Identify which cell holds the provided text, then report its (X, Y) central coordinate. 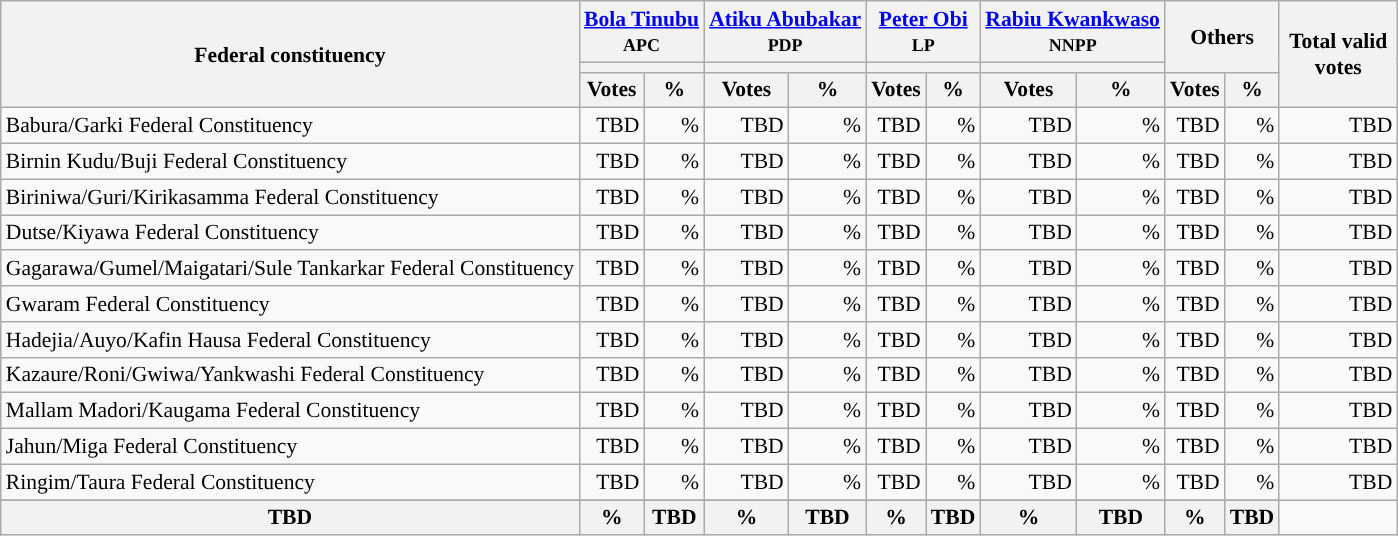
Rabiu KwankwasoNNPP (1072, 32)
Peter ObiLP (923, 32)
Hadejia/Auyo/Kafin Hausa Federal Constituency (290, 340)
Gwaram Federal Constituency (290, 304)
Birnin Kudu/Buji Federal Constituency (290, 162)
Dutse/Kiyawa Federal Constituency (290, 233)
Atiku AbubakarPDP (785, 32)
Jahun/Miga Federal Constituency (290, 447)
Biriniwa/Guri/Kirikasamma Federal Constituency (290, 197)
Federal constituency (290, 54)
Gagarawa/Gumel/Maigatari/Sule Tankarkar Federal Constituency (290, 269)
Mallam Madori/Kaugama Federal Constituency (290, 411)
Kazaure/Roni/Gwiwa/Yankwashi Federal Constituency (290, 375)
Total valid votes (1338, 54)
Bola TinubuAPC (642, 32)
Babura/Garki Federal Constituency (290, 126)
Others (1222, 36)
Ringim/Taura Federal Constituency (290, 482)
